Return the [X, Y] coordinate for the center point of the cell that contains the specified text.  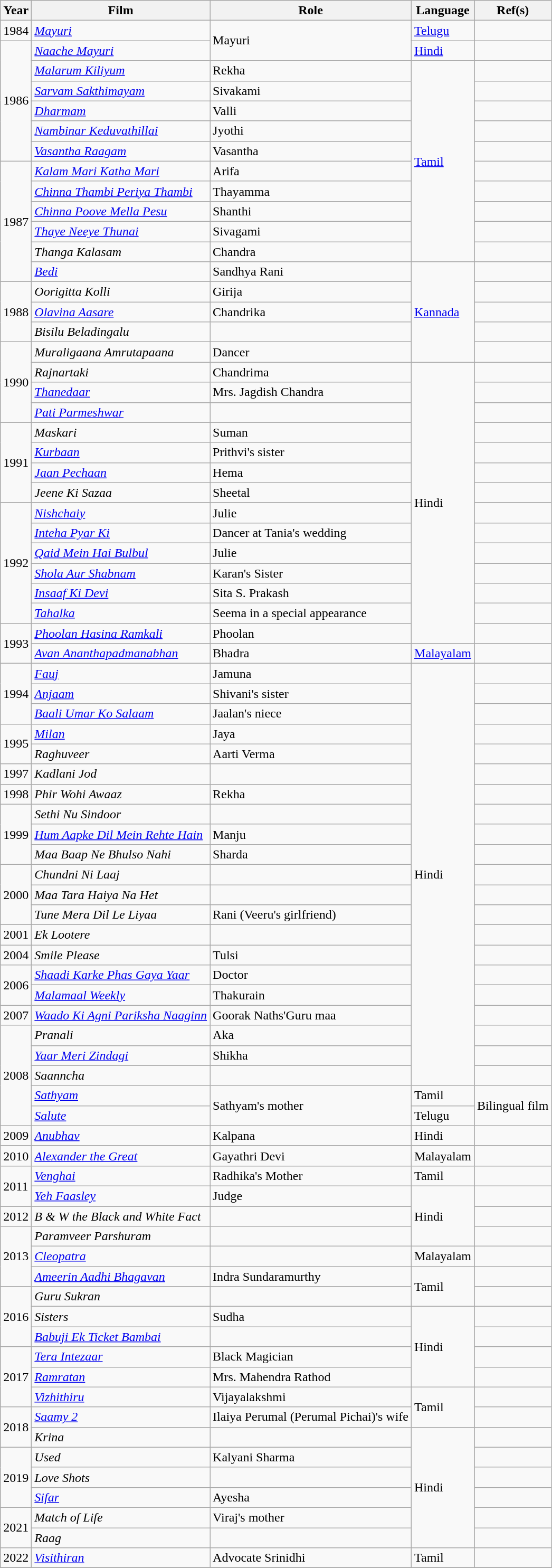
Dancer at Tania's wedding [311, 533]
1986 [16, 101]
Sheetal [311, 493]
Sethi Nu Sindoor [121, 814]
Karan's Sister [311, 573]
2007 [16, 1015]
Phir Wohi Awaaz [121, 794]
Rani (Veeru's girlfriend) [311, 915]
1995 [16, 744]
Saanncha [121, 1075]
Phoolan Hasina Ramkali [121, 634]
Yeh Faasley [121, 1196]
2004 [16, 955]
2018 [16, 1427]
Jaya [311, 734]
Girija [311, 292]
Saamy 2 [121, 1417]
2001 [16, 935]
Kadlani Jod [121, 774]
Thakurain [311, 995]
Year [16, 11]
Thanedaar [121, 392]
Jaalan's niece [311, 714]
Chandrima [311, 372]
Thayamma [311, 191]
2012 [16, 1216]
Bhadra [311, 654]
Nishchaiy [121, 513]
Olavina Aasare [121, 312]
Mrs. Jagdish Chandra [311, 392]
Fauj [121, 674]
Vizhithiru [121, 1397]
Dharmam [121, 111]
Shaadi Karke Phas Gaya Yaar [121, 975]
2009 [16, 1136]
Baali Umar Ko Salaam [121, 714]
Kalam Mari Katha Mari [121, 171]
Oorigitta Kolli [121, 292]
Tune Mera Dil Le Liyaa [121, 915]
Language [443, 11]
Gayathri Devi [311, 1156]
1997 [16, 774]
Indra Sundaramurthy [311, 1277]
Shola Aur Shabnam [121, 573]
Phoolan [311, 634]
Sandhya Rani [311, 272]
Paramveer Parshuram [121, 1236]
Maa Tara Haiya Na Het [121, 895]
Seema in a special appearance [311, 613]
Bedi [121, 272]
Kurbaan [121, 452]
Vasantha [311, 151]
Tera Intezaar [121, 1357]
Jyothi [311, 131]
Radhika's Mother [311, 1176]
Anubhav [121, 1136]
Arifa [311, 171]
Dancer [311, 352]
Bisilu Beladingalu [121, 332]
Kannada [443, 312]
Jeene Ki Sazaa [121, 493]
Venghai [121, 1176]
Tulsi [311, 955]
Ref(s) [513, 11]
Sathyam [121, 1095]
Pranali [121, 1035]
Used [121, 1457]
Salute [121, 1116]
Sisters [121, 1317]
1998 [16, 794]
1990 [16, 382]
1987 [16, 221]
2016 [16, 1317]
Sathyam's mother [311, 1106]
Thaye Neeye Thunai [121, 231]
Vijayalakshmi [311, 1397]
Black Magician [311, 1357]
Avan Ananthapadmanabhan [121, 654]
Manju [311, 834]
Malarum Kiliyum [121, 71]
Valli [311, 111]
Yaar Meri Zindagi [121, 1055]
Guru Sukran [121, 1297]
2006 [16, 985]
2019 [16, 1477]
1999 [16, 834]
Ek Lootere [121, 935]
Kalyani Sharma [311, 1457]
2013 [16, 1257]
Aka [311, 1035]
Chandrika [311, 312]
Hema [311, 473]
Pati Parmeshwar [121, 412]
2000 [16, 894]
Jamuna [311, 674]
Malamaal Weekly [121, 995]
2017 [16, 1377]
Alexander the Great [121, 1156]
Sita S. Prakash [311, 593]
Sharda [311, 854]
2011 [16, 1186]
Kalpana [311, 1136]
Role [311, 11]
Krina [121, 1437]
Inteha Pyar Ki [121, 533]
Advocate Srinidhi [311, 1558]
1984 [16, 31]
Ayesha [311, 1497]
Shanthi [311, 211]
Sivakami [311, 91]
Muraligaana Amrutapaana [121, 352]
Match of Life [121, 1517]
Visithiran [121, 1558]
Sudha [311, 1317]
Naache Mayuri [121, 51]
Jaan Pechaan [121, 473]
Hum Aapke Dil Mein Rehte Hain [121, 834]
Shivani's sister [311, 694]
Prithvi's sister [311, 452]
Chundni Ni Laaj [121, 874]
Sivagami [311, 231]
Rajnartaki [121, 372]
Bilingual film [513, 1106]
Cleopatra [121, 1257]
2021 [16, 1527]
Sarvam Sakthimayam [121, 91]
Nambinar Keduvathillai [121, 131]
1994 [16, 694]
Qaid Mein Hai Bulbul [121, 553]
Maskari [121, 432]
Chinna Poove Mella Pesu [121, 211]
1993 [16, 644]
1991 [16, 462]
Aarti Verma [311, 754]
Suman [311, 432]
Vasantha Raagam [121, 151]
Sifar [121, 1497]
Insaaf Ki Devi [121, 593]
Maa Baap Ne Bhulso Nahi [121, 854]
Shikha [311, 1055]
Chinna Thambi Periya Thambi [121, 191]
Anjaam [121, 694]
1992 [16, 563]
2022 [16, 1558]
Smile Please [121, 955]
Love Shots [121, 1477]
Tahalka [121, 613]
Goorak Naths'Guru maa [311, 1015]
Thanga Kalasam [121, 252]
Film [121, 11]
Waado Ki Agni Pariksha Naaginn [121, 1015]
1988 [16, 312]
Mrs. Mahendra Rathod [311, 1377]
2010 [16, 1156]
Ameerin Aadhi Bhagavan [121, 1277]
Ramratan [121, 1377]
Babuji Ek Ticket Bambai [121, 1337]
B & W the Black and White Fact [121, 1216]
Viraj's mother [311, 1517]
2008 [16, 1075]
Judge [311, 1196]
Chandra [311, 252]
Ilaiya Perumal (Perumal Pichai)'s wife [311, 1417]
Milan [121, 734]
Raghuveer [121, 754]
Raag [121, 1538]
Doctor [311, 975]
